Determine the [X, Y] coordinate at the center of the cell enclosing the given text.  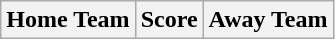
Home Team [68, 20]
Away Team [268, 20]
Score [169, 20]
